Determine the [X, Y] coordinate at the center of the cell enclosing the given text.  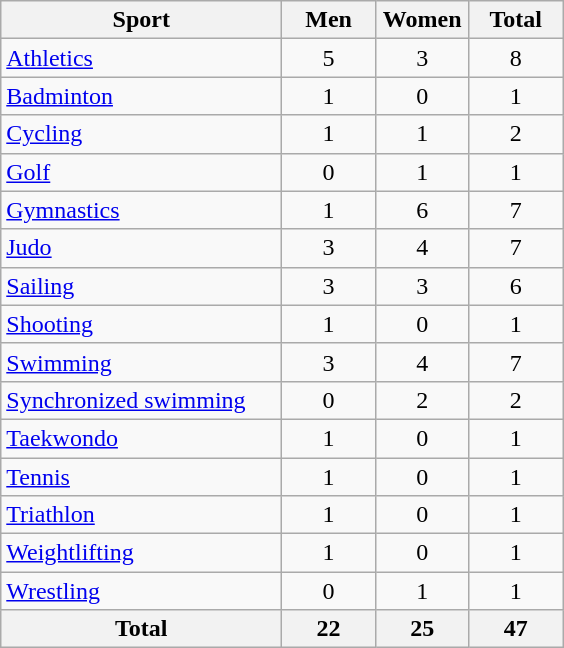
Weightlifting [142, 553]
Taekwondo [142, 438]
22 [329, 629]
Tennis [142, 477]
5 [329, 58]
Triathlon [142, 515]
Men [329, 20]
Athletics [142, 58]
Sport [142, 20]
Sailing [142, 286]
Cycling [142, 134]
8 [516, 58]
Synchronized swimming [142, 400]
Gymnastics [142, 210]
47 [516, 629]
Swimming [142, 362]
Judo [142, 248]
Wrestling [142, 591]
Badminton [142, 96]
Golf [142, 172]
25 [422, 629]
Women [422, 20]
Shooting [142, 324]
